Find where the given text appears and provide that cell's center as [X, Y] coordinate. 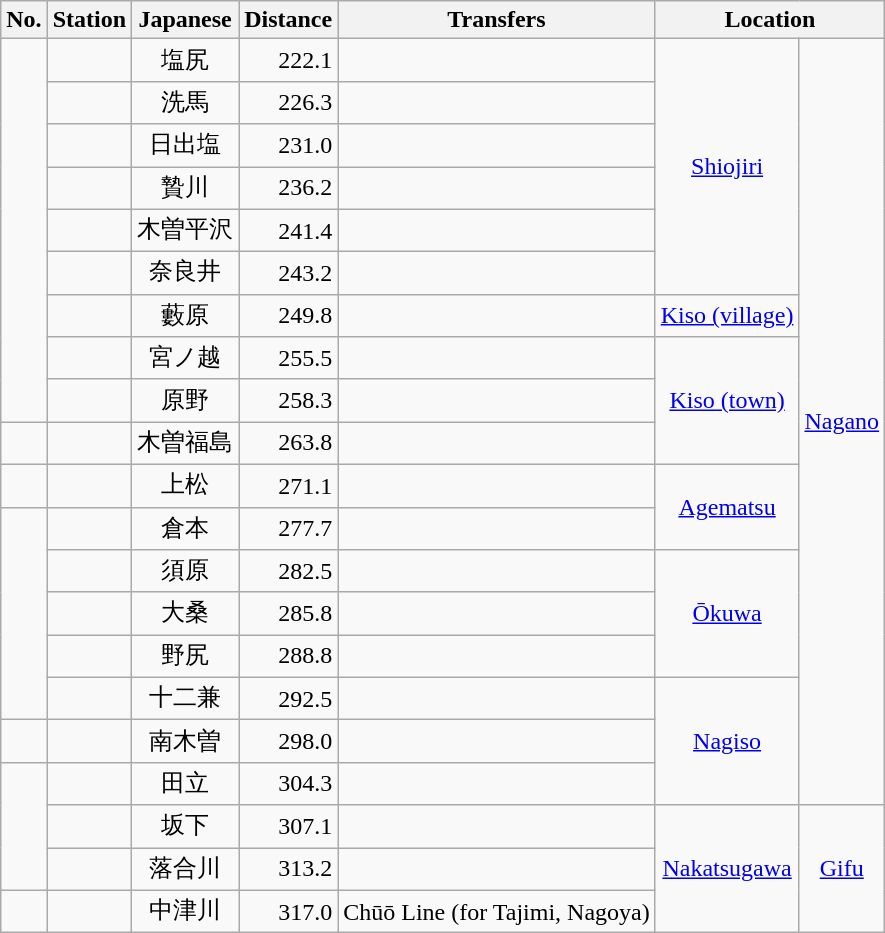
Kiso (town) [727, 401]
292.5 [288, 698]
No. [24, 20]
Agematsu [727, 506]
坂下 [186, 826]
塩尻 [186, 60]
十二兼 [186, 698]
285.8 [288, 614]
Location [770, 20]
Nakatsugawa [727, 869]
倉本 [186, 528]
304.3 [288, 784]
南木曽 [186, 742]
須原 [186, 572]
Japanese [186, 20]
Nagiso [727, 741]
298.0 [288, 742]
288.8 [288, 656]
贄川 [186, 188]
日出塩 [186, 146]
Chūō Line (for Tajimi, Nagoya) [497, 912]
258.3 [288, 400]
249.8 [288, 316]
奈良井 [186, 274]
307.1 [288, 826]
226.3 [288, 102]
241.4 [288, 230]
野尻 [186, 656]
277.7 [288, 528]
Shiojiri [727, 166]
Distance [288, 20]
313.2 [288, 870]
243.2 [288, 274]
Ōkuwa [727, 614]
落合川 [186, 870]
Gifu [842, 869]
231.0 [288, 146]
Nagano [842, 422]
洗馬 [186, 102]
282.5 [288, 572]
263.8 [288, 444]
222.1 [288, 60]
Kiso (village) [727, 316]
上松 [186, 486]
木曽福島 [186, 444]
木曽平沢 [186, 230]
Station [89, 20]
236.2 [288, 188]
原野 [186, 400]
317.0 [288, 912]
田立 [186, 784]
271.1 [288, 486]
藪原 [186, 316]
中津川 [186, 912]
Transfers [497, 20]
宮ノ越 [186, 358]
255.5 [288, 358]
大桑 [186, 614]
